Extract the (x, y) coordinate from the center of the cell holding the provided text.  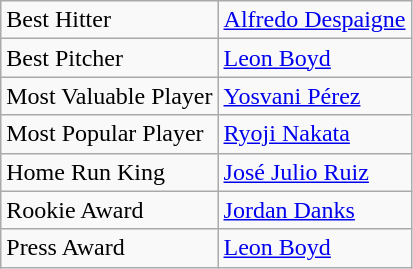
Home Run King (110, 172)
Ryoji Nakata (314, 134)
José Julio Ruiz (314, 172)
Rookie Award (110, 210)
Jordan Danks (314, 210)
Best Hitter (110, 20)
Most Valuable Player (110, 96)
Yosvani Pérez (314, 96)
Press Award (110, 248)
Most Popular Player (110, 134)
Alfredo Despaigne (314, 20)
Best Pitcher (110, 58)
